Find where the given text appears and provide that cell's center as [X, Y] coordinate. 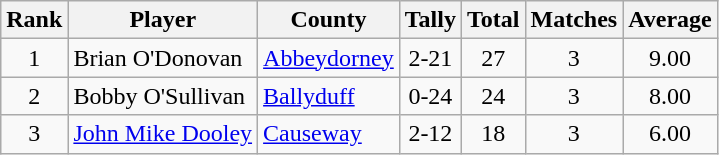
2-12 [430, 134]
John Mike Dooley [163, 134]
6.00 [670, 134]
1 [34, 58]
Bobby O'Sullivan [163, 96]
Causeway [329, 134]
2-21 [430, 58]
County [329, 20]
18 [493, 134]
2 [34, 96]
Total [493, 20]
27 [493, 58]
0-24 [430, 96]
8.00 [670, 96]
Tally [430, 20]
Rank [34, 20]
Average [670, 20]
Matches [574, 20]
Abbeydorney [329, 58]
Player [163, 20]
Ballyduff [329, 96]
Brian O'Donovan [163, 58]
24 [493, 96]
9.00 [670, 58]
